Capture the cell that displays the provided text and extract its [x, y] central coordinate. 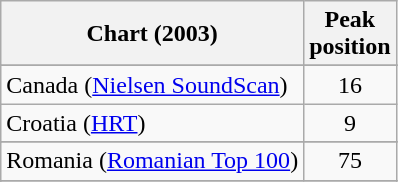
16 [350, 85]
Romania (Romanian Top 100) [152, 161]
Croatia (HRT) [152, 123]
9 [350, 123]
Chart (2003) [152, 34]
Canada (Nielsen SoundScan) [152, 85]
75 [350, 161]
Peakposition [350, 34]
